Extract the (X, Y) coordinate from the center of the cell holding the provided text.  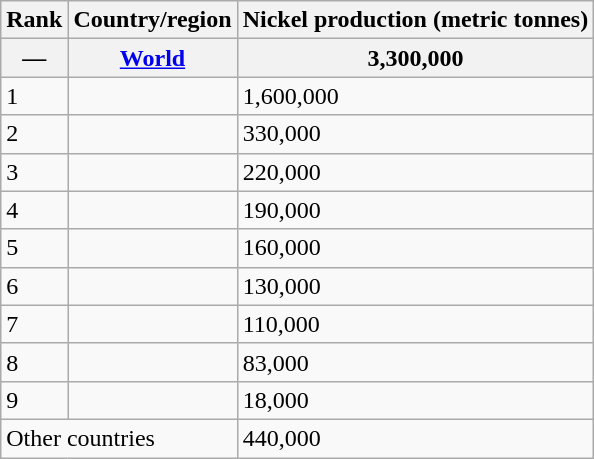
4 (34, 210)
3,300,000 (416, 58)
World (152, 58)
440,000 (416, 438)
Other countries (119, 438)
5 (34, 248)
1 (34, 96)
7 (34, 324)
330,000 (416, 134)
Rank (34, 20)
— (34, 58)
6 (34, 286)
220,000 (416, 172)
190,000 (416, 210)
Nickel production (metric tonnes) (416, 20)
3 (34, 172)
8 (34, 362)
1,600,000 (416, 96)
Country/region (152, 20)
130,000 (416, 286)
110,000 (416, 324)
160,000 (416, 248)
2 (34, 134)
9 (34, 400)
83,000 (416, 362)
18,000 (416, 400)
